Provide the (x, y) coordinate of the cell's center where the given text is located.  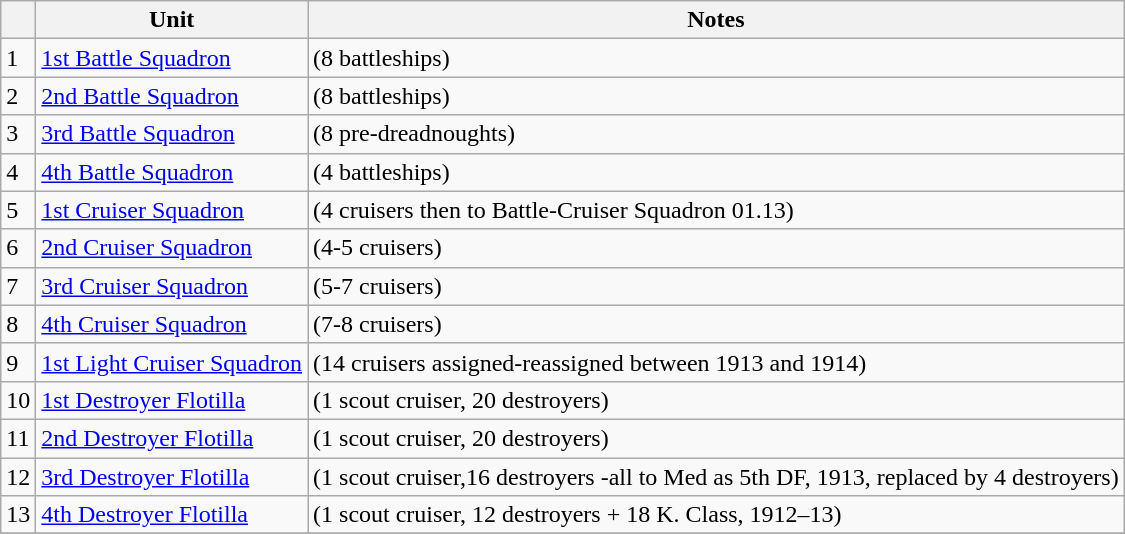
2 (18, 96)
(5-7 cruisers) (716, 286)
3 (18, 134)
Notes (716, 20)
Unit (172, 20)
5 (18, 210)
(14 cruisers assigned-reassigned between 1913 and 1914) (716, 362)
4 (18, 172)
1 (18, 58)
12 (18, 477)
1st Battle Squadron (172, 58)
(7-8 cruisers) (716, 324)
7 (18, 286)
4th Destroyer Flotilla (172, 515)
3rd Destroyer Flotilla (172, 477)
1st Destroyer Flotilla (172, 400)
1st Cruiser Squadron (172, 210)
(4 battleships) (716, 172)
(4-5 cruisers) (716, 248)
11 (18, 438)
8 (18, 324)
9 (18, 362)
(8 pre-dreadnoughts) (716, 134)
3rd Cruiser Squadron (172, 286)
(1 scout cruiser, 12 destroyers + 18 K. Class, 1912–13) (716, 515)
2nd Destroyer Flotilla (172, 438)
10 (18, 400)
2nd Battle Squadron (172, 96)
(1 scout cruiser,16 destroyers -all to Med as 5th DF, 1913, replaced by 4 destroyers) (716, 477)
(4 cruisers then to Battle-Cruiser Squadron 01.13) (716, 210)
4th Battle Squadron (172, 172)
13 (18, 515)
4th Cruiser Squadron (172, 324)
2nd Cruiser Squadron (172, 248)
6 (18, 248)
1st Light Cruiser Squadron (172, 362)
3rd Battle Squadron (172, 134)
